Detect which cell encompasses the target text, then output its (x, y) center coordinate. 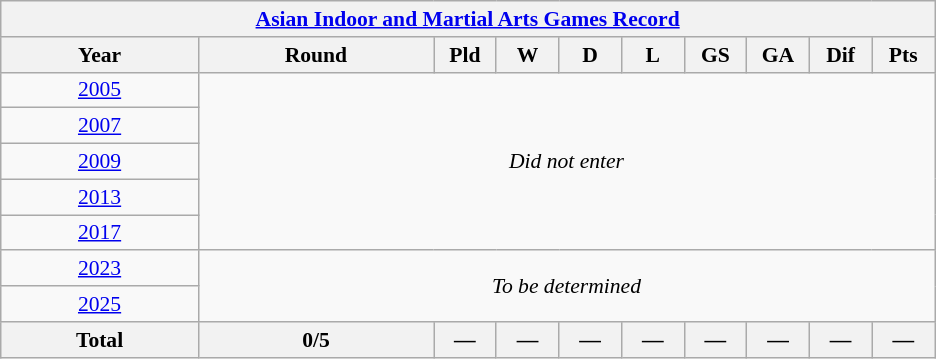
Asian Indoor and Martial Arts Games Record (468, 19)
Did not enter (566, 161)
0/5 (316, 340)
Round (316, 55)
2025 (100, 304)
2013 (100, 197)
2009 (100, 162)
Year (100, 55)
2005 (100, 90)
L (652, 55)
2017 (100, 233)
Pts (904, 55)
D (590, 55)
GS (716, 55)
Total (100, 340)
2023 (100, 269)
GA (778, 55)
Dif (840, 55)
To be determined (566, 286)
2007 (100, 126)
W (528, 55)
Pld (466, 55)
